Find where the given text appears and provide that cell's center as [x, y] coordinate. 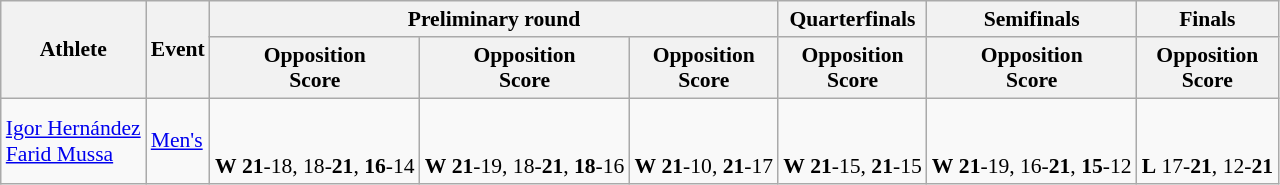
W 21-19, 16-21, 15-12 [1032, 142]
W 21-10, 21-17 [704, 142]
Event [178, 50]
Preliminary round [494, 19]
W 21-15, 21-15 [852, 142]
Semifinals [1032, 19]
Men's [178, 142]
Quarterfinals [852, 19]
Athlete [74, 50]
W 21-19, 18-21, 18-16 [525, 142]
Igor Hernández Farid Mussa [74, 142]
W 21-18, 18-21, 16-14 [315, 142]
Finals [1208, 19]
L 17-21, 12-21 [1208, 142]
